Determine the (x, y) coordinate at the center of the cell enclosing the given text.  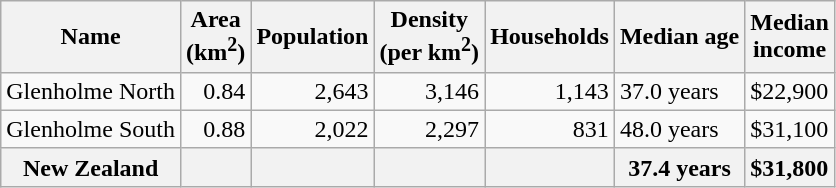
Population (312, 37)
2,643 (312, 91)
37.4 years (679, 167)
3,146 (430, 91)
$31,100 (790, 129)
Medianincome (790, 37)
Glenholme North (91, 91)
48.0 years (679, 129)
$22,900 (790, 91)
831 (550, 129)
Glenholme South (91, 129)
New Zealand (91, 167)
Area(km2) (215, 37)
Median age (679, 37)
Density(per km2) (430, 37)
Households (550, 37)
2,022 (312, 129)
Name (91, 37)
2,297 (430, 129)
1,143 (550, 91)
0.84 (215, 91)
0.88 (215, 129)
$31,800 (790, 167)
37.0 years (679, 91)
